Find where the given text appears and provide that cell's center as (X, Y) coordinate. 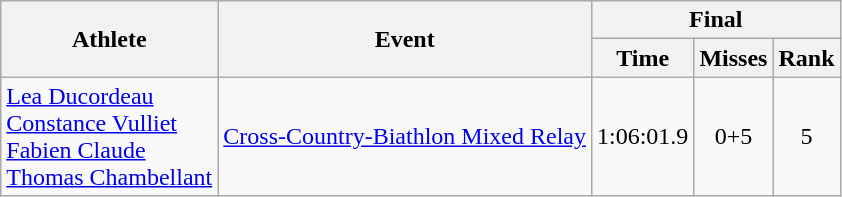
Final (716, 20)
Athlete (110, 39)
1:06:01.9 (642, 136)
Rank (806, 58)
5 (806, 136)
Misses (734, 58)
Cross-Country-Biathlon Mixed Relay (405, 136)
Event (405, 39)
Lea DucordeauConstance VullietFabien ClaudeThomas Chambellant (110, 136)
0+5 (734, 136)
Time (642, 58)
